Locate the cell with the specified text and output its (X, Y) center coordinate. 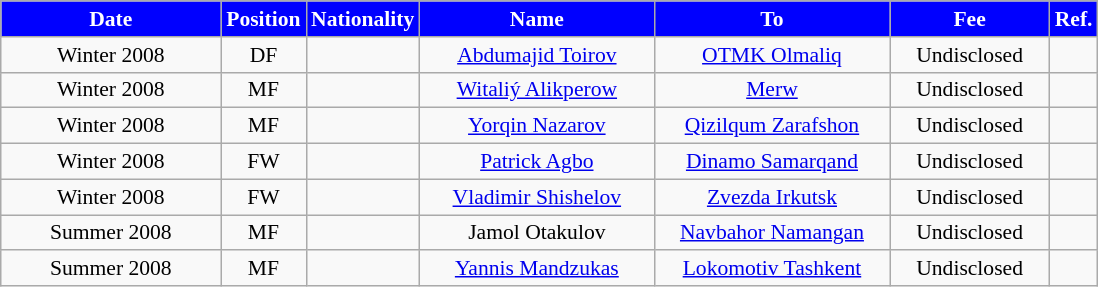
Merw (772, 90)
To (772, 19)
Date (111, 19)
Position (264, 19)
Fee (970, 19)
Patrick Agbo (536, 162)
Dinamo Samarqand (772, 162)
Jamol Otakulov (536, 233)
DF (264, 55)
Vladimir Shishelov (536, 197)
Ref. (1074, 19)
OTMK Olmaliq (772, 55)
Yorqin Nazarov (536, 126)
Abdumajid Toirov (536, 55)
Witaliý Alikperow (536, 90)
Navbahor Namangan (772, 233)
Qizilqum Zarafshon (772, 126)
Nationality (362, 19)
Lokomotiv Tashkent (772, 269)
Yannis Mandzukas (536, 269)
Zvezda Irkutsk (772, 197)
Name (536, 19)
